Identify which cell holds the provided text, then report its (x, y) central coordinate. 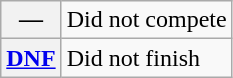
Did not finish (146, 58)
Did not compete (146, 20)
— (31, 20)
DNF (31, 58)
